Search for the cell housing the specified text and yield its (X, Y) center coordinate. 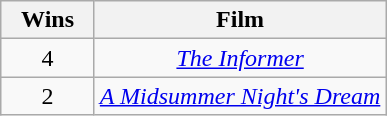
A Midsummer Night's Dream (240, 96)
Wins (48, 20)
4 (48, 58)
The Informer (240, 58)
2 (48, 96)
Film (240, 20)
